Search for the cell housing the specified text and yield its (X, Y) center coordinate. 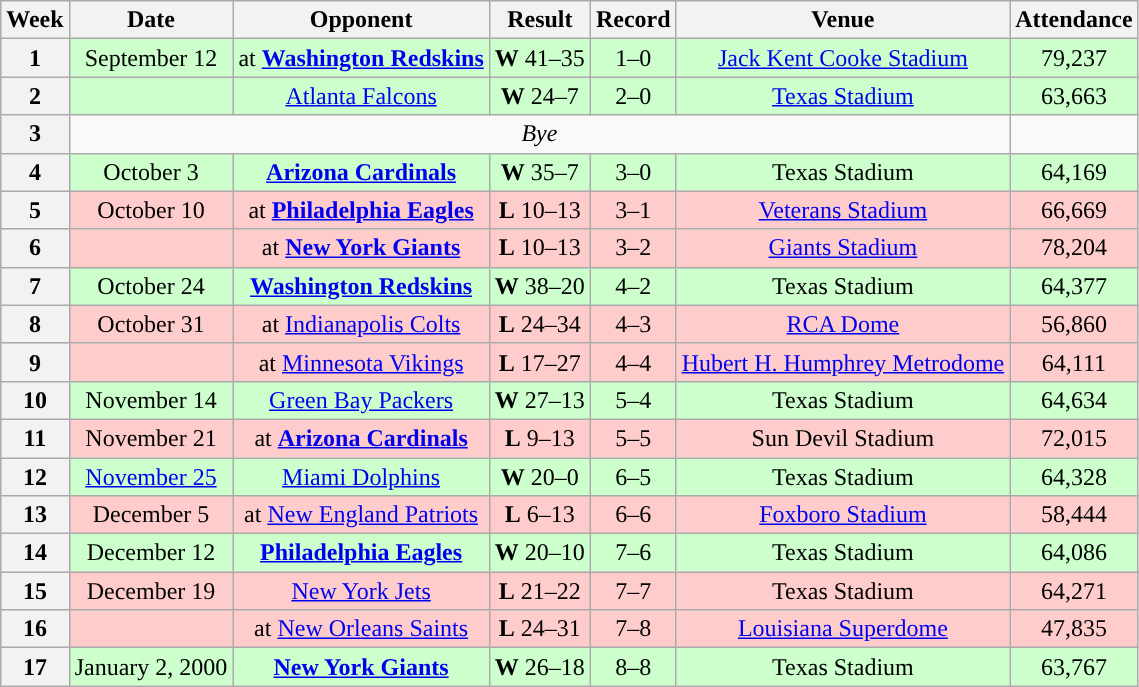
14 (35, 553)
3–0 (633, 172)
66,669 (1074, 210)
January 2, 2000 (151, 667)
Foxboro Stadium (843, 515)
Arizona Cardinals (361, 172)
Jack Kent Cooke Stadium (843, 58)
6–5 (633, 477)
63,767 (1074, 667)
Green Bay Packers (361, 400)
New York Jets (361, 591)
11 (35, 438)
October 24 (151, 286)
October 10 (151, 210)
4–2 (633, 286)
6 (35, 248)
13 (35, 515)
December 19 (151, 591)
4 (35, 172)
Result (540, 20)
8 (35, 324)
L 24–34 (540, 324)
Louisiana Superdome (843, 629)
3–1 (633, 210)
10 (35, 400)
W 35–7 (540, 172)
W 41–35 (540, 58)
64,271 (1074, 591)
7–7 (633, 591)
2–0 (633, 96)
15 (35, 591)
L 21–22 (540, 591)
58,444 (1074, 515)
W 20–0 (540, 477)
at New York Giants (361, 248)
16 (35, 629)
at Minnesota Vikings (361, 362)
5 (35, 210)
64,634 (1074, 400)
64,111 (1074, 362)
November 21 (151, 438)
1–0 (633, 58)
79,237 (1074, 58)
9 (35, 362)
at Washington Redskins (361, 58)
October 3 (151, 172)
RCA Dome (843, 324)
12 (35, 477)
4–3 (633, 324)
4–4 (633, 362)
Atlanta Falcons (361, 96)
63,663 (1074, 96)
October 31 (151, 324)
at Indianapolis Colts (361, 324)
3–2 (633, 248)
78,204 (1074, 248)
New York Giants (361, 667)
17 (35, 667)
64,377 (1074, 286)
8–8 (633, 667)
7–6 (633, 553)
64,169 (1074, 172)
Week (35, 20)
47,835 (1074, 629)
December 5 (151, 515)
5–4 (633, 400)
L 6–13 (540, 515)
W 27–13 (540, 400)
November 14 (151, 400)
Philadelphia Eagles (361, 553)
L 17–27 (540, 362)
November 25 (151, 477)
Venue (843, 20)
3 (35, 134)
at New England Patriots (361, 515)
2 (35, 96)
W 26–18 (540, 667)
September 12 (151, 58)
Hubert H. Humphrey Metrodome (843, 362)
56,860 (1074, 324)
L 9–13 (540, 438)
L 24–31 (540, 629)
Opponent (361, 20)
72,015 (1074, 438)
W 38–20 (540, 286)
Washington Redskins (361, 286)
W 24–7 (540, 96)
Sun Devil Stadium (843, 438)
December 12 (151, 553)
Veterans Stadium (843, 210)
64,328 (1074, 477)
at Arizona Cardinals (361, 438)
Attendance (1074, 20)
64,086 (1074, 553)
7 (35, 286)
Bye (540, 134)
at Philadelphia Eagles (361, 210)
Giants Stadium (843, 248)
Date (151, 20)
5–5 (633, 438)
Record (633, 20)
W 20–10 (540, 553)
6–6 (633, 515)
7–8 (633, 629)
Miami Dolphins (361, 477)
at New Orleans Saints (361, 629)
1 (35, 58)
